Scan for the cell matching the given text and deliver its [X, Y] coordinate at center. 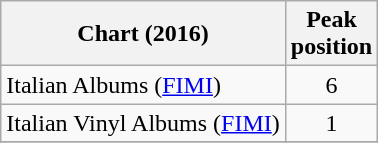
Italian Vinyl Albums (FIMI) [144, 123]
6 [331, 85]
Italian Albums (FIMI) [144, 85]
1 [331, 123]
Chart (2016) [144, 34]
Peakposition [331, 34]
